Capture the cell that displays the provided text and extract its (x, y) central coordinate. 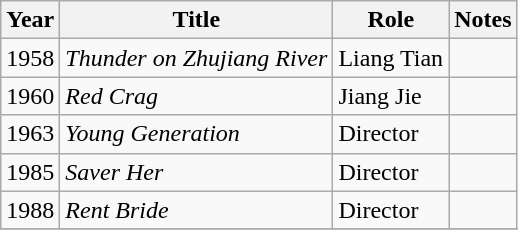
1988 (30, 210)
1985 (30, 172)
Year (30, 20)
Jiang Jie (391, 96)
Thunder on Zhujiang River (196, 58)
Rent Bride (196, 210)
Young Generation (196, 134)
Saver Her (196, 172)
Notes (483, 20)
1963 (30, 134)
Title (196, 20)
1958 (30, 58)
1960 (30, 96)
Role (391, 20)
Liang Tian (391, 58)
Red Crag (196, 96)
